Determine the (x, y) coordinate at the center of the cell enclosing the given text.  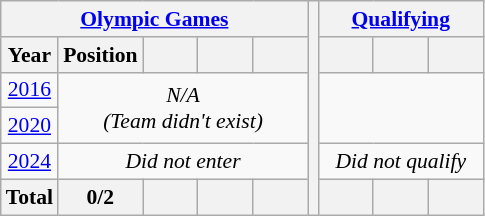
2024 (30, 162)
N/A(Team didn't exist) (183, 108)
Qualifying (400, 19)
2020 (30, 126)
Total (30, 197)
2016 (30, 90)
Did not qualify (400, 162)
Did not enter (183, 162)
Position (100, 55)
Year (30, 55)
Olympic Games (154, 19)
0/2 (100, 197)
